Scan for the cell matching the given text and deliver its (X, Y) coordinate at center. 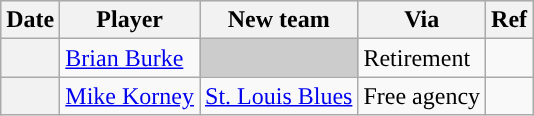
Free agency (422, 96)
Date (30, 20)
Retirement (422, 58)
St. Louis Blues (279, 96)
Brian Burke (130, 58)
Mike Korney (130, 96)
Ref (510, 20)
New team (279, 20)
Via (422, 20)
Player (130, 20)
